From the cell containing the given text, extract its center point as (x, y) coordinate. 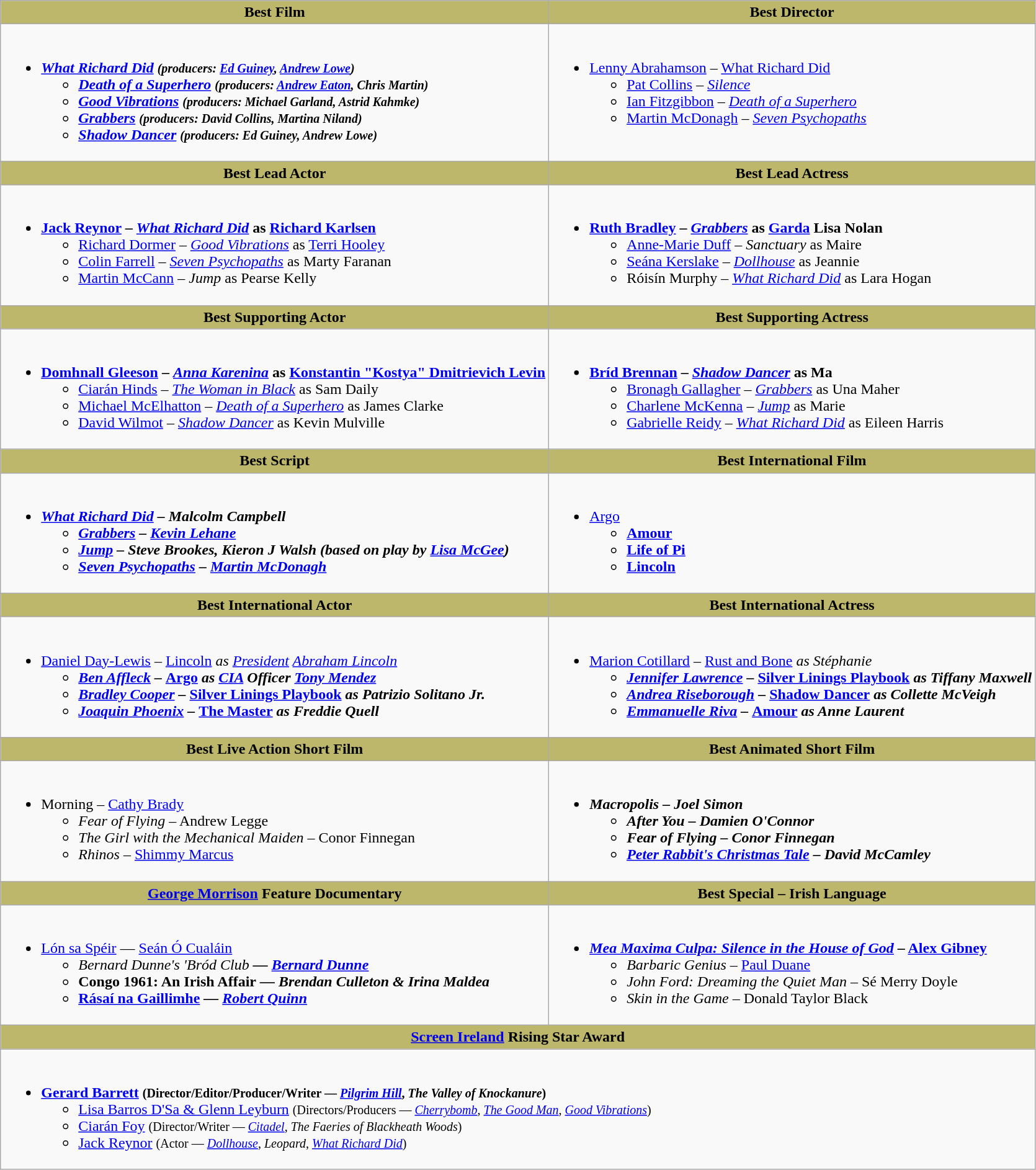
Best Director (792, 12)
Morning – Cathy BradyFear of Flying – Andrew LeggeThe Girl with the Mechanical Maiden – Conor FinneganRhinos – Shimmy Marcus (275, 821)
Best Live Action Short Film (275, 749)
Best Lead Actor (275, 173)
Best Film (275, 12)
Macropolis – Joel SimonAfter You – Damien O'ConnorFear of Flying – Conor FinneganPeter Rabbit's Christmas Tale – David McCamley (792, 821)
Best International Actor (275, 605)
Best Supporting Actor (275, 317)
ArgoAmourLife of PiLincoln (792, 533)
Best Special – Irish Language (792, 893)
Best International Film (792, 461)
Best Script (275, 461)
Lenny Abrahamson – What Richard DidPat Collins – SilenceIan Fitzgibbon – Death of a SuperheroMartin McDonagh – Seven Psychopaths (792, 93)
George Morrison Feature Documentary (275, 893)
Best Supporting Actress (792, 317)
Best International Actress (792, 605)
Screen Ireland Rising Star Award (518, 1037)
Best Lead Actress (792, 173)
Best Animated Short Film (792, 749)
